Search for the cell housing the specified text and yield its [X, Y] center coordinate. 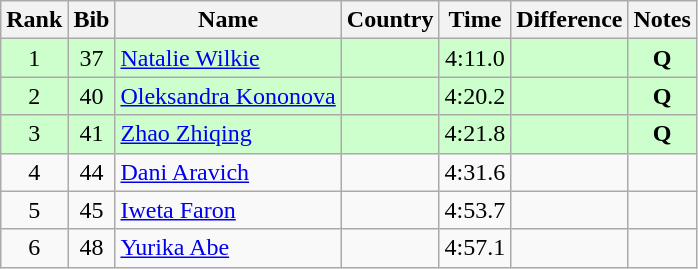
40 [92, 96]
37 [92, 58]
Country [390, 20]
4:11.0 [475, 58]
Zhao Zhiqing [228, 134]
5 [34, 210]
2 [34, 96]
Natalie Wilkie [228, 58]
3 [34, 134]
1 [34, 58]
Name [228, 20]
41 [92, 134]
Bib [92, 20]
Dani Aravich [228, 172]
44 [92, 172]
Oleksandra Kononova [228, 96]
4:31.6 [475, 172]
Time [475, 20]
4 [34, 172]
Difference [570, 20]
4:53.7 [475, 210]
6 [34, 248]
45 [92, 210]
4:57.1 [475, 248]
Notes [662, 20]
4:20.2 [475, 96]
48 [92, 248]
4:21.8 [475, 134]
Yurika Abe [228, 248]
Iweta Faron [228, 210]
Rank [34, 20]
